Return the [X, Y] coordinate for the center point of the cell that contains the specified text.  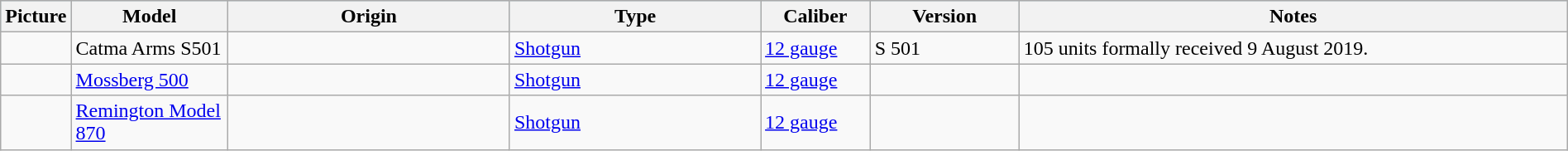
Notes [1293, 17]
Catma Arms S501 [149, 48]
Version [944, 17]
105 units formally received 9 August 2019. [1293, 48]
Caliber [815, 17]
Picture [36, 17]
S 501 [944, 48]
Type [635, 17]
Mossberg 500 [149, 80]
Model [149, 17]
Remington Model 870 [149, 123]
Origin [369, 17]
